Capture the cell that displays the provided text and extract its [X, Y] central coordinate. 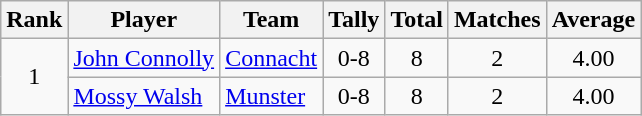
1 [34, 77]
Rank [34, 20]
Munster [272, 96]
Connacht [272, 58]
Tally [354, 20]
John Connolly [144, 58]
Team [272, 20]
Player [144, 20]
Average [594, 20]
Mossy Walsh [144, 96]
Total [417, 20]
Matches [497, 20]
